Capture the cell that displays the provided text and extract its (X, Y) central coordinate. 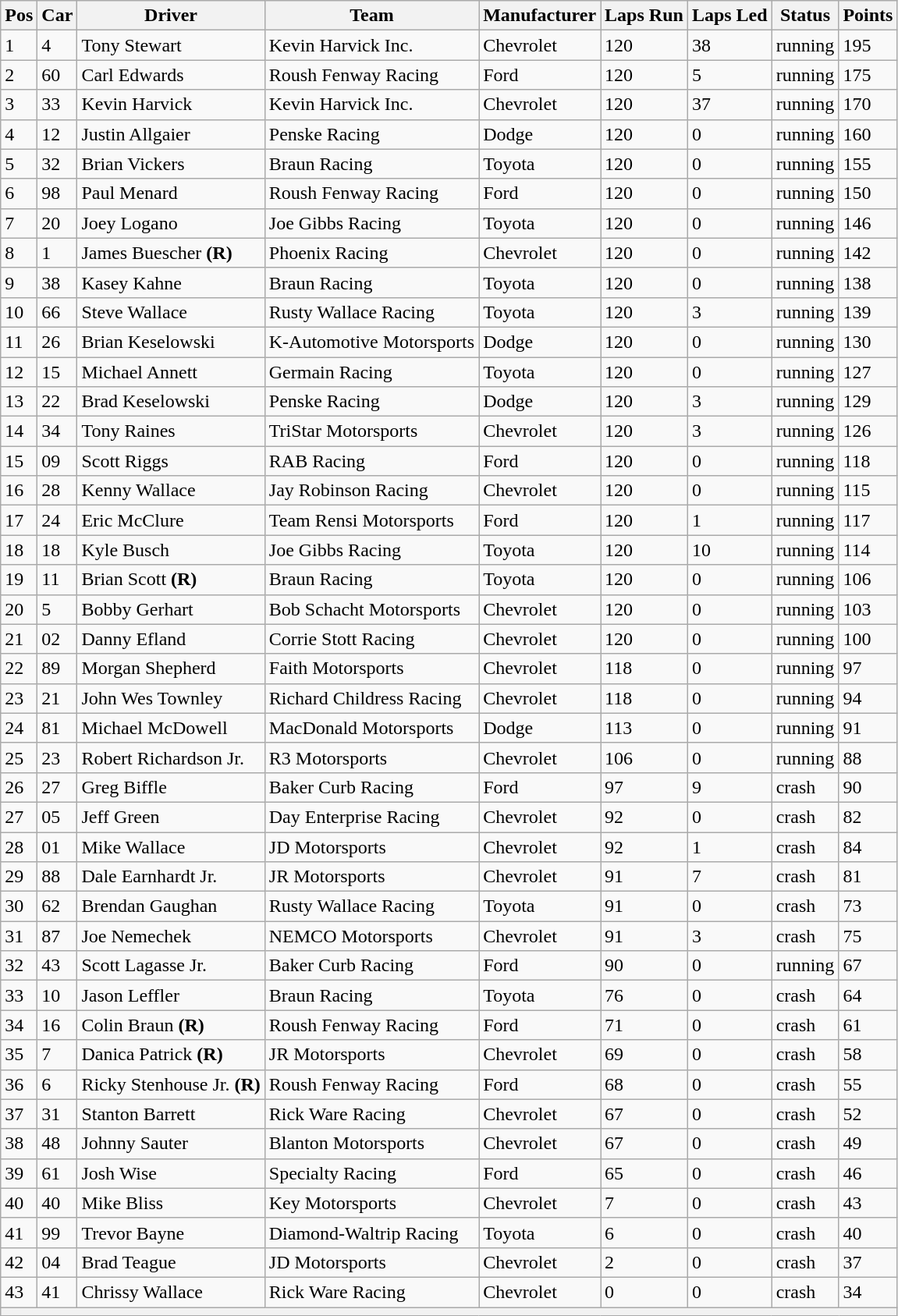
36 (19, 1084)
Steve Wallace (171, 312)
Josh Wise (171, 1173)
04 (58, 1262)
73 (868, 906)
Joe Nemechek (171, 936)
60 (58, 75)
Colin Braun (R) (171, 1025)
Eric McClure (171, 520)
Manufacturer (540, 16)
84 (868, 846)
160 (868, 134)
Car (58, 16)
Trevor Bayne (171, 1233)
Mike Bliss (171, 1203)
14 (19, 431)
Status (805, 16)
Johnny Sauter (171, 1144)
Brian Vickers (171, 164)
Jeff Green (171, 817)
Kasey Kahne (171, 282)
42 (19, 1262)
K-Automotive Motorsports (371, 342)
62 (58, 906)
Joey Logano (171, 223)
Jay Robinson Racing (371, 491)
Paul Menard (171, 193)
75 (868, 936)
142 (868, 253)
Specialty Racing (371, 1173)
87 (58, 936)
129 (868, 402)
Brad Teague (171, 1262)
Diamond-Waltrip Racing (371, 1233)
64 (868, 995)
99 (58, 1233)
25 (19, 757)
Laps Led (729, 16)
138 (868, 282)
Team Rensi Motorsports (371, 520)
Brian Scott (R) (171, 580)
Germain Racing (371, 372)
68 (644, 1084)
09 (58, 461)
NEMCO Motorsports (371, 936)
MacDonald Motorsports (371, 728)
Team (371, 16)
146 (868, 223)
29 (19, 877)
89 (58, 669)
39 (19, 1173)
02 (58, 639)
Stanton Barrett (171, 1114)
Kyle Busch (171, 550)
30 (19, 906)
Dale Earnhardt Jr. (171, 877)
Day Enterprise Racing (371, 817)
Tony Stewart (171, 45)
49 (868, 1144)
113 (644, 728)
Blanton Motorsports (371, 1144)
150 (868, 193)
100 (868, 639)
Michael Annett (171, 372)
126 (868, 431)
R3 Motorsports (371, 757)
01 (58, 846)
195 (868, 45)
8 (19, 253)
98 (58, 193)
TriStar Motorsports (371, 431)
Brendan Gaughan (171, 906)
17 (19, 520)
76 (644, 995)
John Wes Townley (171, 698)
Phoenix Racing (371, 253)
Driver (171, 16)
82 (868, 817)
66 (58, 312)
Corrie Stott Racing (371, 639)
Justin Allgaier (171, 134)
Kevin Harvick (171, 105)
Kenny Wallace (171, 491)
35 (19, 1055)
46 (868, 1173)
Mike Wallace (171, 846)
Brian Keselowski (171, 342)
Michael McDowell (171, 728)
James Buescher (R) (171, 253)
Tony Raines (171, 431)
Laps Run (644, 16)
Points (868, 16)
Danny Efland (171, 639)
114 (868, 550)
155 (868, 164)
58 (868, 1055)
103 (868, 609)
Bobby Gerhart (171, 609)
Robert Richardson Jr. (171, 757)
175 (868, 75)
Faith Motorsports (371, 669)
19 (19, 580)
13 (19, 402)
Ricky Stenhouse Jr. (R) (171, 1084)
65 (644, 1173)
55 (868, 1084)
115 (868, 491)
130 (868, 342)
05 (58, 817)
RAB Racing (371, 461)
Carl Edwards (171, 75)
Scott Lagasse Jr. (171, 966)
69 (644, 1055)
48 (58, 1144)
52 (868, 1114)
117 (868, 520)
Greg Biffle (171, 787)
127 (868, 372)
Richard Childress Racing (371, 698)
Pos (19, 16)
Danica Patrick (R) (171, 1055)
Brad Keselowski (171, 402)
170 (868, 105)
139 (868, 312)
Jason Leffler (171, 995)
Bob Schacht Motorsports (371, 609)
Morgan Shepherd (171, 669)
94 (868, 698)
Scott Riggs (171, 461)
Chrissy Wallace (171, 1292)
Key Motorsports (371, 1203)
71 (644, 1025)
